Detect which cell encompasses the target text, then output its (x, y) center coordinate. 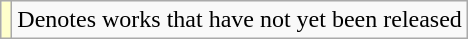
Denotes works that have not yet been released (240, 20)
